Identify which cell holds the provided text, then report its (X, Y) central coordinate. 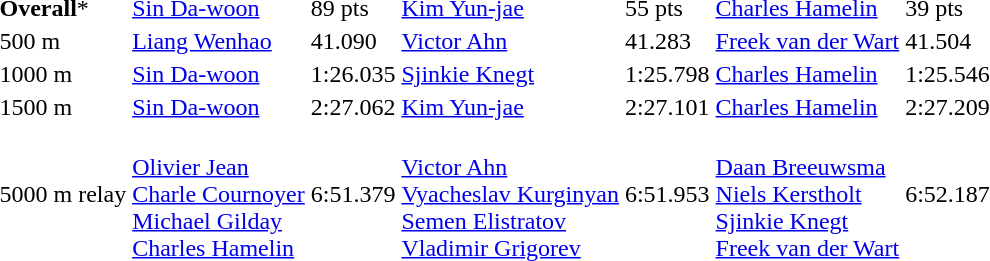
Victor Ahn (510, 41)
2:27.062 (353, 107)
2:27.101 (667, 107)
Freek van der Wart (808, 41)
Sjinkie Knegt (510, 74)
Kim Yun-jae (510, 107)
Liang Wenhao (219, 41)
1:25.798 (667, 74)
1:26.035 (353, 74)
41.090 (353, 41)
41.283 (667, 41)
